Find where the given text appears and provide that cell's center as (x, y) coordinate. 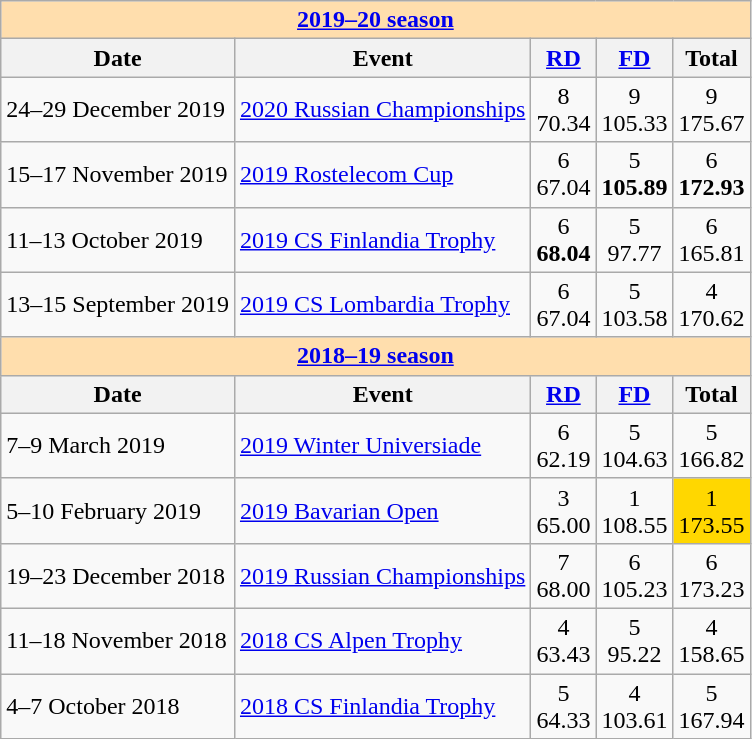
1 173.55 (712, 510)
5–10 February 2019 (118, 510)
2019 CS Lombardia Trophy (382, 304)
5 97.77 (634, 240)
5 166.82 (712, 446)
6 105.23 (634, 576)
6 165.81 (712, 240)
5 95.22 (634, 640)
2019 CS Finlandia Trophy (382, 240)
4 158.65 (712, 640)
13–15 September 2019 (118, 304)
2019 Bavarian Open (382, 510)
6 173.23 (712, 576)
15–17 November 2019 (118, 174)
5 167.94 (712, 706)
4 170.62 (712, 304)
5 103.58 (634, 304)
4–7 October 2018 (118, 706)
6 68.04 (564, 240)
3 65.00 (564, 510)
11–13 October 2019 (118, 240)
24–29 December 2019 (118, 110)
8 70.34 (564, 110)
6 62.19 (564, 446)
9 105.33 (634, 110)
2018 CS Finlandia Trophy (382, 706)
2019–20 season (376, 20)
19–23 December 2018 (118, 576)
2018 CS Alpen Trophy (382, 640)
6 172.93 (712, 174)
2019 Russian Championships (382, 576)
2018–19 season (376, 356)
5 104.63 (634, 446)
5 105.89 (634, 174)
1 108.55 (634, 510)
2019 Winter Universiade (382, 446)
2019 Rostelecom Cup (382, 174)
11–18 November 2018 (118, 640)
9 175.67 (712, 110)
4 63.43 (564, 640)
7–9 March 2019 (118, 446)
7 68.00 (564, 576)
5 64.33 (564, 706)
2020 Russian Championships (382, 110)
4 103.61 (634, 706)
